From the cell containing the given text, extract its center point as [x, y] coordinate. 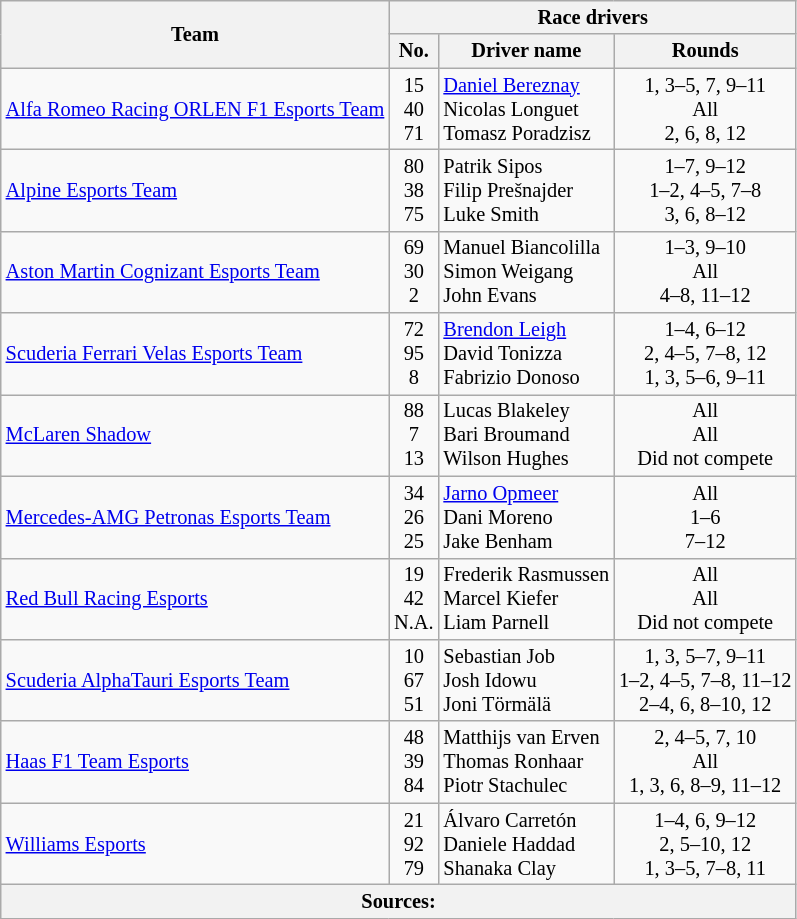
Aston Martin Cognizant Esports Team [195, 272]
Scuderia Ferrari Velas Esports Team [195, 354]
Team [195, 34]
Daniel Bereznay Nicolas Longuet Tomasz Poradzisz [526, 109]
72958 [414, 354]
Red Bull Racing Esports [195, 599]
1, 3–5, 7, 9–11All2, 6, 8, 12 [705, 109]
Mercedes-AMG Petronas Esports Team [195, 517]
342625 [414, 517]
Sebastian Job Josh Idowu Joni Törmälä [526, 680]
1942N.A. [414, 599]
Haas F1 Team Esports [195, 762]
1–4, 6–122, 4–5, 7–8, 121, 3, 5–6, 9–11 [705, 354]
1, 3, 5–7, 9–111–2, 4–5, 7–8, 11–122–4, 6, 8–10, 12 [705, 680]
Manuel Biancolilla Simon Weigang John Evans [526, 272]
No. [414, 51]
69302 [414, 272]
All1–67–12 [705, 517]
88713 [414, 435]
154071 [414, 109]
106751 [414, 680]
1–7, 9–121–2, 4–5, 7–83, 6, 8–12 [705, 190]
Lucas Blakeley Bari Broumand Wilson Hughes [526, 435]
Rounds [705, 51]
Race drivers [592, 17]
219279 [414, 844]
Alfa Romeo Racing ORLEN F1 Esports Team [195, 109]
483984 [414, 762]
Álvaro Carretón Daniele Haddad Shanaka Clay [526, 844]
Alpine Esports Team [195, 190]
Brendon Leigh David Tonizza Fabrizio Donoso [526, 354]
1–3, 9–10All4–8, 11–12 [705, 272]
803875 [414, 190]
Jarno Opmeer Dani Moreno Jake Benham [526, 517]
McLaren Shadow [195, 435]
Scuderia AlphaTauri Esports Team [195, 680]
Driver name [526, 51]
Frederik Rasmussen Marcel Kiefer Liam Parnell [526, 599]
2, 4–5, 7, 10All1, 3, 6, 8–9, 11–12 [705, 762]
Matthijs van Erven Thomas Ronhaar Piotr Stachulec [526, 762]
Williams Esports [195, 844]
Sources: [399, 901]
1–4, 6, 9–122, 5–10, 121, 3–5, 7–8, 11 [705, 844]
Patrik Sipos Filip Prešnajder Luke Smith [526, 190]
